From the cell containing the given text, extract its center point as [x, y] coordinate. 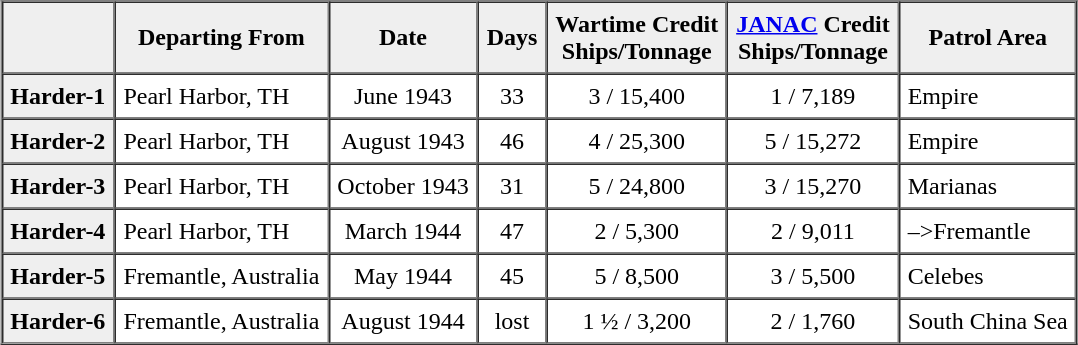
Marianas [988, 186]
Celebes [988, 276]
JANAC CreditShips/Tonnage [813, 38]
Harder-4 [58, 230]
Harder-6 [58, 320]
5 / 8,500 [636, 276]
Patrol Area [988, 38]
31 [512, 186]
33 [512, 96]
August 1944 [402, 320]
August 1943 [402, 140]
South China Sea [988, 320]
–>Fremantle [988, 230]
3 / 15,400 [636, 96]
3 / 15,270 [813, 186]
2 / 9,011 [813, 230]
2 / 5,300 [636, 230]
1 / 7,189 [813, 96]
Departing From [221, 38]
Wartime CreditShips/Tonnage [636, 38]
2 / 1,760 [813, 320]
Harder-1 [58, 96]
4 / 25,300 [636, 140]
Harder-2 [58, 140]
Harder-3 [58, 186]
5 / 24,800 [636, 186]
March 1944 [402, 230]
June 1943 [402, 96]
October 1943 [402, 186]
47 [512, 230]
May 1944 [402, 276]
lost [512, 320]
1 ½ / 3,200 [636, 320]
3 / 5,500 [813, 276]
5 / 15,272 [813, 140]
Days [512, 38]
45 [512, 276]
Harder-5 [58, 276]
Date [402, 38]
46 [512, 140]
